Provide the [x, y] coordinate of the cell's center where the given text is located.  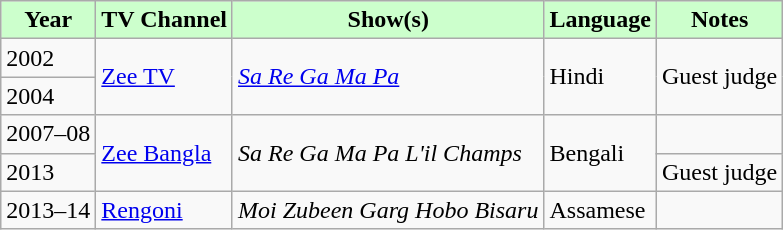
Sa Re Ga Ma Pa [388, 77]
2013–14 [48, 210]
2013 [48, 172]
Language [600, 20]
Year [48, 20]
Hindi [600, 77]
2002 [48, 58]
TV Channel [164, 20]
Moi Zubeen Garg Hobo Bisaru [388, 210]
2004 [48, 96]
Sa Re Ga Ma Pa L'il Champs [388, 153]
Show(s) [388, 20]
Zee Bangla [164, 153]
Assamese [600, 210]
Zee TV [164, 77]
2007–08 [48, 134]
Notes [719, 20]
Rengoni [164, 210]
Bengali [600, 153]
